Search for the cell housing the specified text and yield its [X, Y] center coordinate. 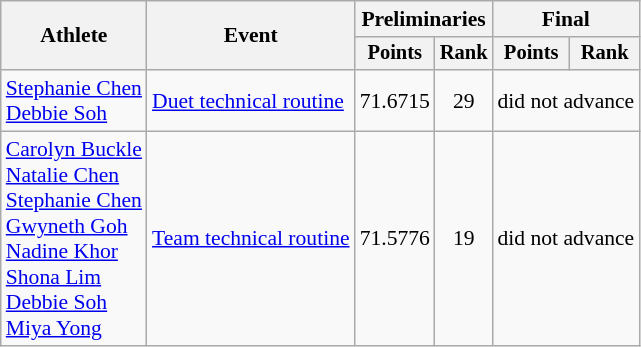
Duet technical routine [251, 100]
Event [251, 36]
Stephanie ChenDebbie Soh [74, 100]
71.5776 [395, 239]
19 [464, 239]
Final [566, 19]
Team technical routine [251, 239]
Athlete [74, 36]
Preliminaries [424, 19]
29 [464, 100]
Carolyn BuckleNatalie ChenStephanie ChenGwyneth GohNadine KhorShona LimDebbie SohMiya Yong [74, 239]
71.6715 [395, 100]
